Output the [x, y] coordinate of the center of the cell containing the given text.  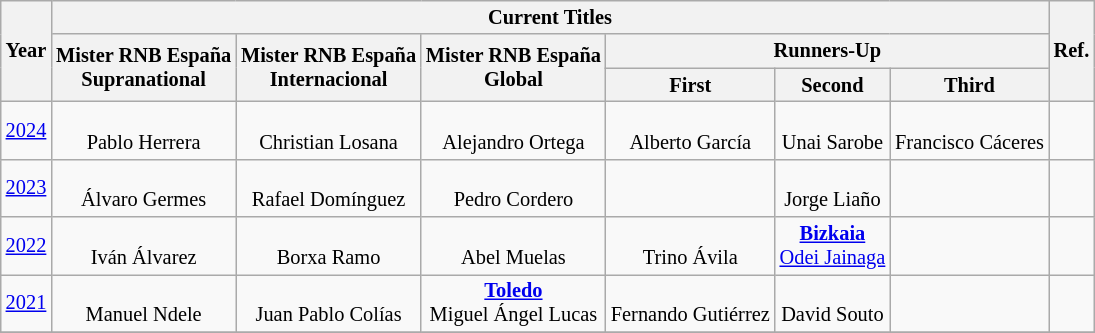
Alberto García [690, 130]
Unai Sarobe [833, 130]
Mister RNB EspañaSupranational [144, 68]
Manuel Ndele [144, 303]
Alejandro Ortega [514, 130]
Iván Álvarez [144, 246]
Juan Pablo Colías [328, 303]
Third [970, 85]
Borxa Ramo [328, 246]
ToledoMiguel Ángel Lucas [514, 303]
Jorge Liaño [833, 188]
BizkaiaOdei Jainaga [833, 246]
Mister RNB EspañaGlobal [514, 68]
Abel Muelas [514, 246]
Year [26, 50]
Fernando Gutiérrez [690, 303]
Runners-Up [828, 51]
Christian Losana [328, 130]
2022 [26, 246]
Francisco Cáceres [970, 130]
Rafael Domínguez [328, 188]
2021 [26, 303]
Mister RNB EspañaInternacional [328, 68]
2023 [26, 188]
2024 [26, 130]
Pablo Herrera [144, 130]
Current Titles [550, 17]
Trino Ávila [690, 246]
Second [833, 85]
Ref. [1072, 50]
Pedro Cordero [514, 188]
Álvaro Germes [144, 188]
First [690, 85]
David Souto [833, 303]
